Extract the (x, y) coordinate from the center of the cell holding the provided text.  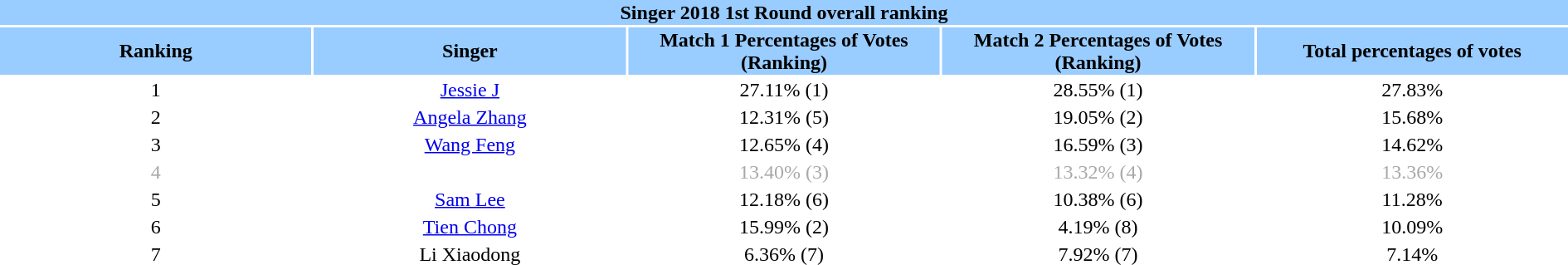
27.83% (1412, 90)
15.68% (1412, 117)
12.65% (4) (784, 145)
15.99% (2) (784, 227)
28.55% (1) (1098, 90)
Singer 2018 1st Round overall ranking (784, 12)
5 (156, 199)
11.28% (1412, 199)
19.05% (2) (1098, 117)
27.11% (1) (784, 90)
13.40% (3) (784, 172)
Match 1 Percentages of Votes (Ranking) (784, 52)
16.59% (3) (1098, 145)
Angela Zhang (470, 117)
10.09% (1412, 227)
14.62% (1412, 145)
3 (156, 145)
Singer (470, 52)
Jessie J (470, 90)
Wang Feng (470, 145)
Tien Chong (470, 227)
13.36% (1412, 172)
Sam Lee (470, 199)
4 (156, 172)
13.32% (4) (1098, 172)
Ranking (156, 52)
2 (156, 117)
4.19% (8) (1098, 227)
6 (156, 227)
12.18% (6) (784, 199)
12.31% (5) (784, 117)
10.38% (6) (1098, 199)
1 (156, 90)
Match 2 Percentages of Votes (Ranking) (1098, 52)
Total percentages of votes (1412, 52)
